Return [x, y] of the center of cell containing provided text 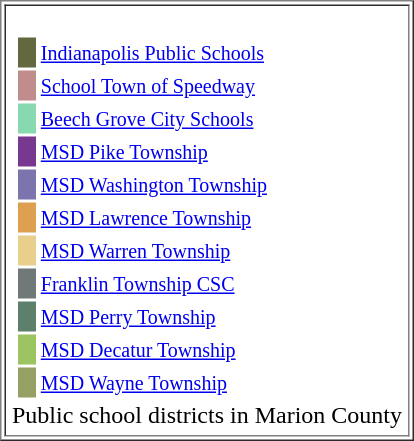
MSD Perry Township [221, 317]
MSD Pike Township [221, 151]
Franklin Township CSC [221, 283]
MSD Warren Township [221, 251]
MSD Decatur Township [221, 349]
Public school districts in Marion County [206, 415]
Beech Grove City Schools [221, 119]
School Town of Speedway [221, 85]
MSD Washington Township [221, 185]
MSD Lawrence Township [221, 217]
MSD Wayne Township [221, 383]
Indianapolis Public Schools [221, 53]
